For the text-containing cell, return its midpoint in (x, y) coordinate format. 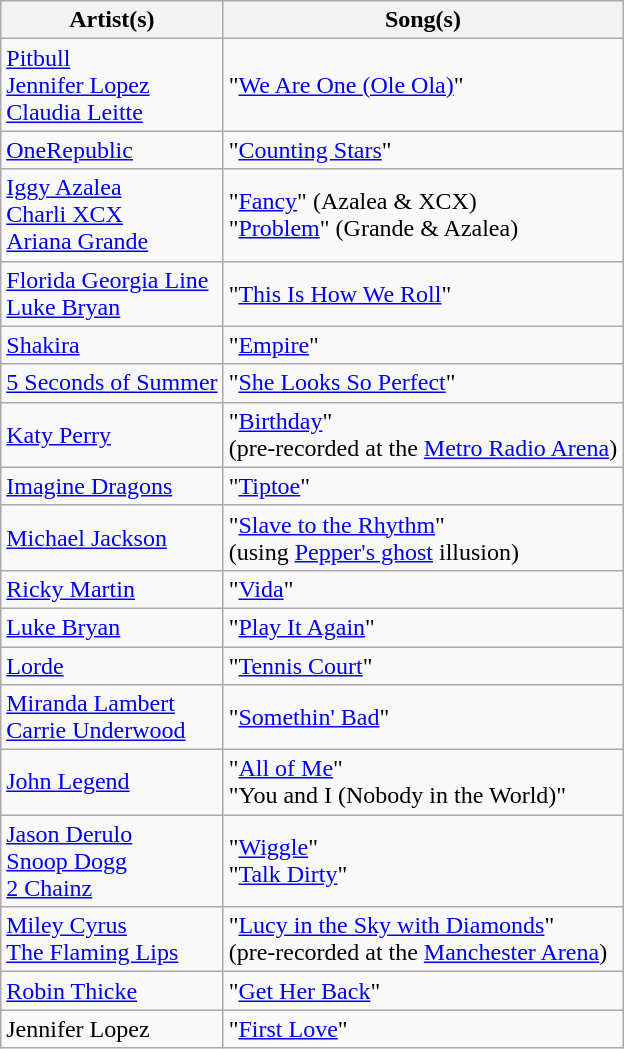
"We Are One (Ole Ola)" (423, 85)
Miley CyrusThe Flaming Lips (112, 940)
"Lucy in the Sky with Diamonds"(pre-recorded at the Manchester Arena) (423, 940)
"Slave to the Rhythm"(using Pepper's ghost illusion) (423, 538)
"Wiggle""Talk Dirty" (423, 861)
Jason DeruloSnoop Dogg2 Chainz (112, 861)
Katy Perry (112, 434)
"All of Me""You and I (Nobody in the World)" (423, 782)
Lorde (112, 665)
"Get Her Back" (423, 991)
"Tennis Court" (423, 665)
Ricky Martin (112, 589)
"Tiptoe" (423, 486)
Jennifer Lopez (112, 1029)
"This Is How We Roll" (423, 294)
5 Seconds of Summer (112, 383)
PitbullJennifer LopezClaudia Leitte (112, 85)
"Play It Again" (423, 627)
OneRepublic (112, 150)
"Somethin' Bad" (423, 718)
Shakira (112, 345)
Florida Georgia LineLuke Bryan (112, 294)
Iggy AzaleaCharli XCXAriana Grande (112, 215)
"Empire" (423, 345)
"First Love" (423, 1029)
Robin Thicke (112, 991)
"Counting Stars" (423, 150)
"Birthday"(pre-recorded at the Metro Radio Arena) (423, 434)
Luke Bryan (112, 627)
"She Looks So Perfect" (423, 383)
"Fancy" (Azalea & XCX)"Problem" (Grande & Azalea) (423, 215)
John Legend (112, 782)
Song(s) (423, 20)
Artist(s) (112, 20)
"Vida" (423, 589)
Miranda LambertCarrie Underwood (112, 718)
Imagine Dragons (112, 486)
Michael Jackson (112, 538)
